Find where the given text appears and provide that cell's center as (x, y) coordinate. 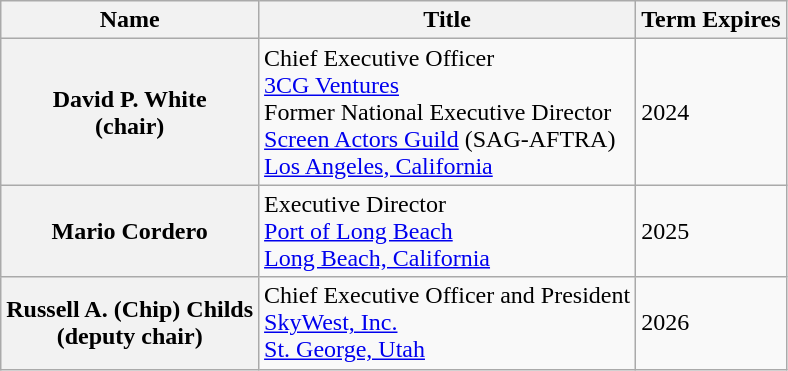
Title (448, 20)
Chief Executive Officer3CG Ventures Former National Executive DirectorScreen Actors Guild (SAG-AFTRA)Los Angeles, California (448, 112)
Russell A. (Chip) Childs(deputy chair) (130, 323)
2026 (711, 323)
Term Expires (711, 20)
Mario Cordero (130, 231)
Executive DirectorPort of Long BeachLong Beach, California (448, 231)
Name (130, 20)
David P. White(chair) (130, 112)
2024 (711, 112)
2025 (711, 231)
Chief Executive Officer and PresidentSkyWest, Inc.St. George, Utah (448, 323)
